Locate the cell with the specified text and output its (x, y) center coordinate. 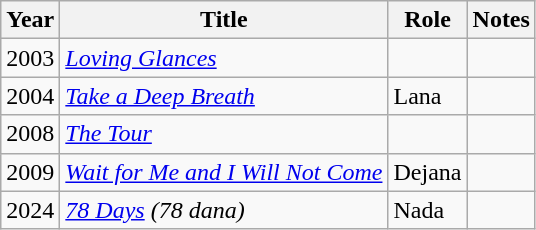
78 Days (78 dana) (224, 210)
Loving Glances (224, 58)
Lana (428, 96)
Title (224, 20)
2008 (30, 134)
Notes (501, 20)
2003 (30, 58)
Role (428, 20)
2024 (30, 210)
Wait for Me and I Will Not Come (224, 172)
Take a Deep Breath (224, 96)
Dejana (428, 172)
The Tour (224, 134)
2009 (30, 172)
2004 (30, 96)
Nada (428, 210)
Year (30, 20)
